Determine the [x, y] coordinate at the center of the cell enclosing the given text.  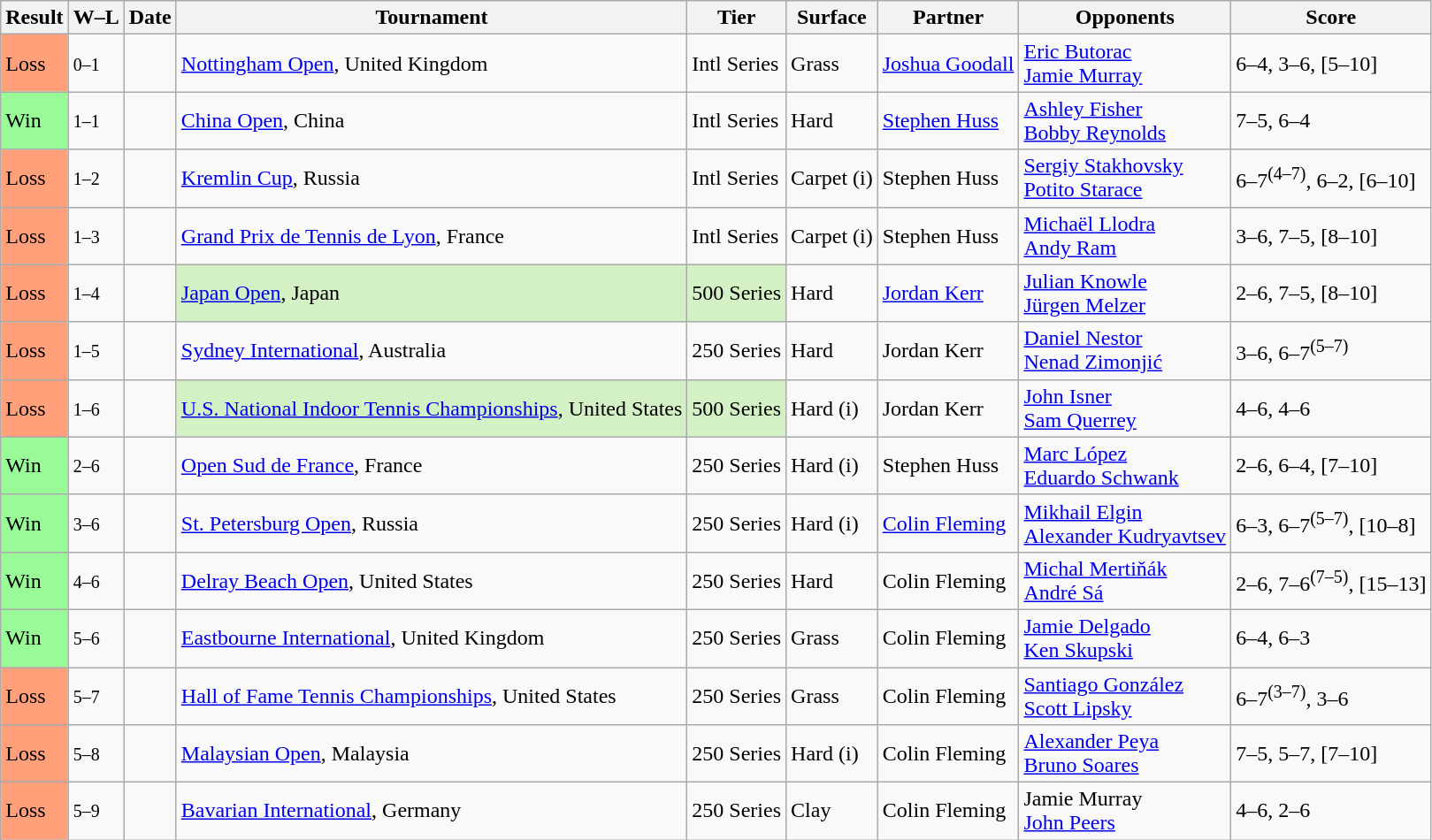
Marc López Eduardo Schwank [1125, 465]
Tournament [432, 18]
Result [34, 18]
Jamie Murray John Peers [1125, 812]
Joshua Goodall [948, 64]
4–6 [96, 580]
Kremlin Cup, Russia [432, 179]
Alexander Peya Bruno Soares [1125, 753]
Grand Prix de Tennis de Lyon, France [432, 235]
1–4 [96, 294]
Sydney International, Australia [432, 350]
1–5 [96, 350]
1–6 [96, 409]
6–4, 6–3 [1331, 638]
Partner [948, 18]
3–6, 7–5, [8–10] [1331, 235]
7–5, 6–4 [1331, 120]
Opponents [1125, 18]
Tier [737, 18]
Score [1331, 18]
Eric Butorac Jamie Murray [1125, 64]
6–4, 3–6, [5–10] [1331, 64]
Malaysian Open, Malaysia [432, 753]
Surface [832, 18]
5–9 [96, 812]
Daniel Nestor Nenad Zimonjić [1125, 350]
1–2 [96, 179]
1–1 [96, 120]
Delray Beach Open, United States [432, 580]
Nottingham Open, United Kingdom [432, 64]
U.S. National Indoor Tennis Championships, United States [432, 409]
Bavarian International, Germany [432, 812]
Mikhail Elgin Alexander Kudryavtsev [1125, 523]
3–6 [96, 523]
Jamie Delgado Ken Skupski [1125, 638]
4–6, 2–6 [1331, 812]
7–5, 5–7, [7–10] [1331, 753]
Julian Knowle Jürgen Melzer [1125, 294]
Sergiy Stakhovsky Potito Starace [1125, 179]
John Isner Sam Querrey [1125, 409]
Clay [832, 812]
6–7(4–7), 6–2, [6–10] [1331, 179]
Open Sud de France, France [432, 465]
Michal Mertiňák André Sá [1125, 580]
Eastbourne International, United Kingdom [432, 638]
Hall of Fame Tennis Championships, United States [432, 695]
5–7 [96, 695]
2–6, 7–6(7–5), [15–13] [1331, 580]
6–7(3–7), 3–6 [1331, 695]
Michaël Llodra Andy Ram [1125, 235]
China Open, China [432, 120]
2–6 [96, 465]
5–8 [96, 753]
6–3, 6–7(5–7), [10–8] [1331, 523]
3–6, 6–7(5–7) [1331, 350]
Date [150, 18]
0–1 [96, 64]
Japan Open, Japan [432, 294]
Ashley Fisher Bobby Reynolds [1125, 120]
Santiago González Scott Lipsky [1125, 695]
1–3 [96, 235]
2–6, 7–5, [8–10] [1331, 294]
4–6, 4–6 [1331, 409]
5–6 [96, 638]
W–L [96, 18]
2–6, 6–4, [7–10] [1331, 465]
St. Petersburg Open, Russia [432, 523]
